Capture the cell that displays the provided text and extract its [x, y] central coordinate. 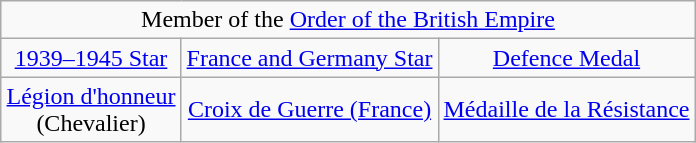
France and Germany Star [310, 58]
1939–1945 Star [91, 58]
Légion d'honneur(Chevalier) [91, 110]
Croix de Guerre (France) [310, 110]
Member of the Order of the British Empire [348, 20]
Médaille de la Résistance [566, 110]
Defence Medal [566, 58]
